From the cell containing the given text, extract its center point as (X, Y) coordinate. 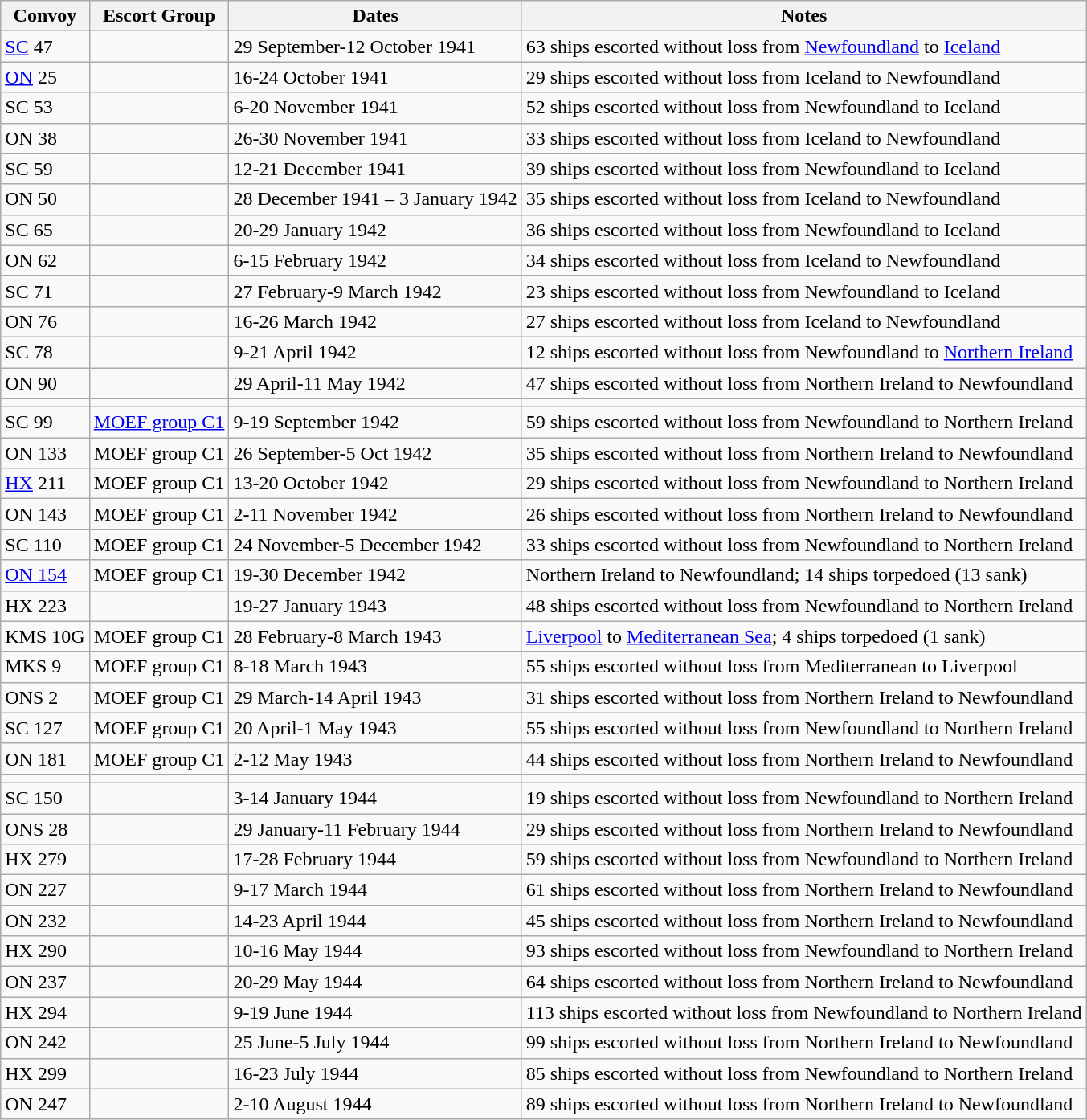
29 ships escorted without loss from Newfoundland to Northern Ireland (803, 484)
MKS 9 (45, 667)
29 January-11 February 1944 (375, 828)
ON 143 (45, 514)
HX 223 (45, 606)
99 ships escorted without loss from Northern Ireland to Newfoundland (803, 1043)
2-11 November 1942 (375, 514)
12 ships escorted without loss from Newfoundland to Northern Ireland (803, 352)
61 ships escorted without loss from Northern Ireland to Newfoundland (803, 890)
63 ships escorted without loss from Newfoundland to Iceland (803, 47)
33 ships escorted without loss from Iceland to Newfoundland (803, 138)
85 ships escorted without loss from Newfoundland to Northern Ireland (803, 1073)
35 ships escorted without loss from Iceland to Newfoundland (803, 199)
34 ships escorted without loss from Iceland to Newfoundland (803, 260)
13-20 October 1942 (375, 484)
SC 110 (45, 545)
26 September-5 Oct 1942 (375, 453)
55 ships escorted without loss from Newfoundland to Northern Ireland (803, 728)
47 ships escorted without loss from Northern Ireland to Newfoundland (803, 383)
20 April-1 May 1943 (375, 728)
2-10 August 1944 (375, 1104)
19-30 December 1942 (375, 575)
52 ships escorted without loss from Newfoundland to Iceland (803, 108)
17-28 February 1944 (375, 860)
64 ships escorted without loss from Northern Ireland to Newfoundland (803, 982)
16-23 July 1944 (375, 1073)
16-26 March 1942 (375, 321)
ON 25 (45, 77)
SC 53 (45, 108)
SC 150 (45, 798)
SC 59 (45, 169)
29 September-12 October 1941 (375, 47)
35 ships escorted without loss from Northern Ireland to Newfoundland (803, 453)
HX 299 (45, 1073)
6-20 November 1941 (375, 108)
20-29 May 1944 (375, 982)
31 ships escorted without loss from Northern Ireland to Newfoundland (803, 697)
ON 133 (45, 453)
Convoy (45, 16)
55 ships escorted without loss from Mediterranean to Liverpool (803, 667)
29 March-14 April 1943 (375, 697)
10-16 May 1944 (375, 951)
ONS 28 (45, 828)
2-12 May 1943 (375, 758)
45 ships escorted without loss from Northern Ireland to Newfoundland (803, 921)
ON 232 (45, 921)
SC 78 (45, 352)
ON 227 (45, 890)
HX 294 (45, 1012)
26 ships escorted without loss from Northern Ireland to Newfoundland (803, 514)
ON 76 (45, 321)
Dates (375, 16)
27 ships escorted without loss from Iceland to Newfoundland (803, 321)
ON 242 (45, 1043)
9-19 September 1942 (375, 423)
93 ships escorted without loss from Newfoundland to Northern Ireland (803, 951)
SC 127 (45, 728)
26-30 November 1941 (375, 138)
36 ships escorted without loss from Newfoundland to Iceland (803, 230)
ON 154 (45, 575)
9-21 April 1942 (375, 352)
ON 38 (45, 138)
SC 71 (45, 291)
Notes (803, 16)
33 ships escorted without loss from Newfoundland to Northern Ireland (803, 545)
14-23 April 1944 (375, 921)
Escort Group (159, 16)
KMS 10G (45, 636)
29 April-11 May 1942 (375, 383)
20-29 January 1942 (375, 230)
3-14 January 1944 (375, 798)
SC 47 (45, 47)
ON 50 (45, 199)
ONS 2 (45, 697)
9-17 March 1944 (375, 890)
19 ships escorted without loss from Newfoundland to Northern Ireland (803, 798)
28 December 1941 – 3 January 1942 (375, 199)
28 February-8 March 1943 (375, 636)
25 June-5 July 1944 (375, 1043)
HX 290 (45, 951)
Northern Ireland to Newfoundland; 14 ships torpedoed (13 sank) (803, 575)
ON 181 (45, 758)
16-24 October 1941 (375, 77)
24 November-5 December 1942 (375, 545)
HX 279 (45, 860)
44 ships escorted without loss from Northern Ireland to Newfoundland (803, 758)
8-18 March 1943 (375, 667)
HX 211 (45, 484)
9-19 June 1944 (375, 1012)
19-27 January 1943 (375, 606)
27 February-9 March 1942 (375, 291)
39 ships escorted without loss from Newfoundland to Iceland (803, 169)
29 ships escorted without loss from Northern Ireland to Newfoundland (803, 828)
SC 99 (45, 423)
23 ships escorted without loss from Newfoundland to Iceland (803, 291)
12-21 December 1941 (375, 169)
SC 65 (45, 230)
48 ships escorted without loss from Newfoundland to Northern Ireland (803, 606)
ON 62 (45, 260)
29 ships escorted without loss from Iceland to Newfoundland (803, 77)
89 ships escorted without loss from Northern Ireland to Newfoundland (803, 1104)
ON 237 (45, 982)
Liverpool to Mediterranean Sea; 4 ships torpedoed (1 sank) (803, 636)
113 ships escorted without loss from Newfoundland to Northern Ireland (803, 1012)
6-15 February 1942 (375, 260)
ON 247 (45, 1104)
ON 90 (45, 383)
